Output the [X, Y] coordinate of the center of the cell containing the given text.  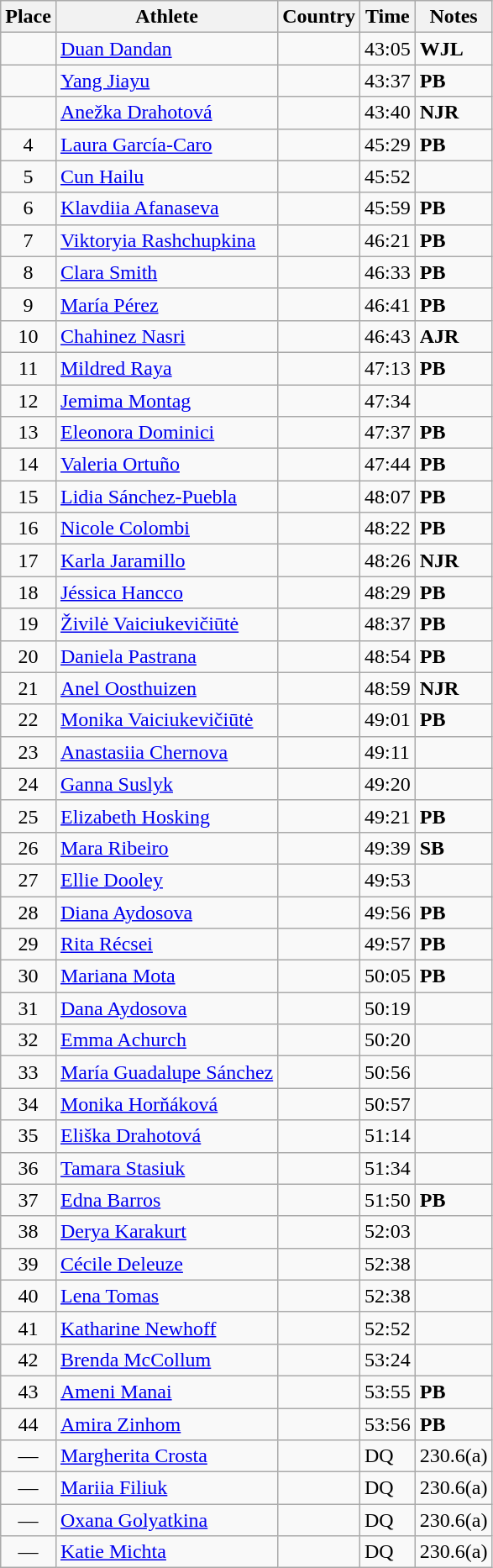
48:54 [387, 656]
AJR [454, 336]
49:01 [387, 720]
Monika Vaiciukevičiūtė [166, 720]
Margherita Crosta [166, 1456]
28 [29, 912]
50:05 [387, 976]
48:22 [387, 529]
33 [29, 1072]
31 [29, 1008]
29 [29, 944]
45:59 [387, 208]
43 [29, 1392]
47:13 [387, 368]
Daniela Pastrana [166, 656]
46:41 [387, 304]
23 [29, 752]
Katie Michta [166, 1552]
51:14 [387, 1136]
42 [29, 1360]
46:21 [387, 240]
45:52 [387, 176]
Cun Hailu [166, 176]
Valeria Ortuño [166, 465]
Notes [454, 17]
20 [29, 656]
49:20 [387, 784]
10 [29, 336]
50:57 [387, 1104]
Brenda McCollum [166, 1360]
30 [29, 976]
51:50 [387, 1200]
Mara Ribeiro [166, 848]
Viktoryia Rashchupkina [166, 240]
Athlete [166, 17]
Anežka Drahotová [166, 113]
Ameni Manai [166, 1392]
Mariana Mota [166, 976]
39 [29, 1264]
12 [29, 401]
49:11 [387, 752]
49:53 [387, 880]
Eliška Drahotová [166, 1136]
7 [29, 240]
50:19 [387, 1008]
Chahinez Nasri [166, 336]
María Guadalupe Sánchez [166, 1072]
25 [29, 816]
Laura García-Caro [166, 145]
Jemima Montag [166, 401]
Dana Aydosova [166, 1008]
18 [29, 592]
32 [29, 1040]
48:37 [387, 624]
Jéssica Hancco [166, 592]
6 [29, 208]
43:05 [387, 49]
11 [29, 368]
44 [29, 1424]
21 [29, 688]
24 [29, 784]
16 [29, 529]
Elizabeth Hosking [166, 816]
Tamara Stasiuk [166, 1168]
Duan Dandan [166, 49]
49:56 [387, 912]
Anastasiia Chernova [166, 752]
Country [319, 17]
8 [29, 272]
5 [29, 176]
49:39 [387, 848]
SB [454, 848]
48:59 [387, 688]
52:52 [387, 1328]
Karla Jaramillo [166, 560]
Diana Aydosova [166, 912]
4 [29, 145]
Rita Récsei [166, 944]
53:56 [387, 1424]
Time [387, 17]
26 [29, 848]
48:29 [387, 592]
53:24 [387, 1360]
Katharine Newhoff [166, 1328]
47:34 [387, 401]
Clara Smith [166, 272]
Klavdiia Afanaseva [166, 208]
Eleonora Dominici [166, 433]
38 [29, 1232]
Oxana Golyatkina [166, 1520]
Monika Horňáková [166, 1104]
Place [29, 17]
50:20 [387, 1040]
Amira Zinhom [166, 1424]
51:34 [387, 1168]
48:07 [387, 497]
Yang Jiayu [166, 81]
43:37 [387, 81]
15 [29, 497]
Lidia Sánchez-Puebla [166, 497]
22 [29, 720]
46:33 [387, 272]
35 [29, 1136]
47:44 [387, 465]
Ellie Dooley [166, 880]
9 [29, 304]
Nicole Colombi [166, 529]
41 [29, 1328]
46:43 [387, 336]
36 [29, 1168]
Cécile Deleuze [166, 1264]
Ganna Suslyk [166, 784]
WJL [454, 49]
45:29 [387, 145]
19 [29, 624]
40 [29, 1296]
Emma Achurch [166, 1040]
52:03 [387, 1232]
Edna Barros [166, 1200]
53:55 [387, 1392]
37 [29, 1200]
Anel Oosthuizen [166, 688]
47:37 [387, 433]
48:26 [387, 560]
50:56 [387, 1072]
34 [29, 1104]
49:21 [387, 816]
14 [29, 465]
Lena Tomas [166, 1296]
María Pérez [166, 304]
49:57 [387, 944]
13 [29, 433]
43:40 [387, 113]
17 [29, 560]
27 [29, 880]
Mariia Filiuk [166, 1488]
Mildred Raya [166, 368]
Živilė Vaiciukevičiūtė [166, 624]
Derya Karakurt [166, 1232]
